Capture the cell that displays the provided text and extract its [x, y] central coordinate. 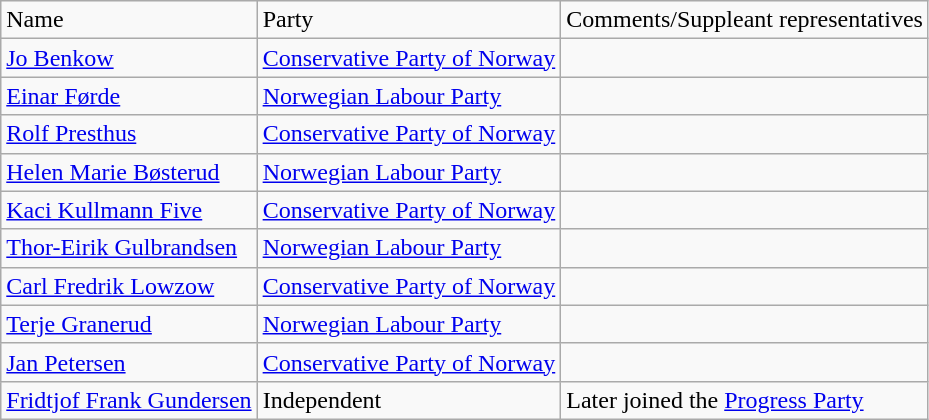
Kaci Kullmann Five [129, 210]
Later joined the Progress Party [745, 400]
Carl Fredrik Lowzow [129, 286]
Terje Granerud [129, 324]
Rolf Presthus [129, 134]
Party [409, 20]
Name [129, 20]
Comments/Suppleant representatives [745, 20]
Einar Førde [129, 96]
Helen Marie Bøsterud [129, 172]
Thor-Eirik Gulbrandsen [129, 248]
Jo Benkow [129, 58]
Jan Petersen [129, 362]
Fridtjof Frank Gundersen [129, 400]
Independent [409, 400]
